Pinpoint the cell where the given text exists, returning its [x, y] midpoint coordinate. 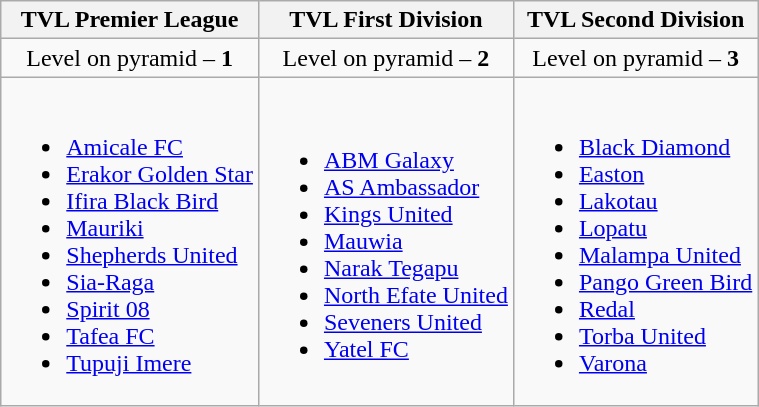
Level on pyramid – 3 [635, 58]
TVL Premier League [130, 20]
ABM GalaxyAS AmbassadorKings UnitedMauwiaNarak TegapuNorth Efate UnitedSeveners UnitedYatel FC [386, 242]
TVL Second Division [635, 20]
Level on pyramid – 1 [130, 58]
TVL First Division [386, 20]
Amicale FCErakor Golden StarIfira Black BirdMaurikiShepherds UnitedSia-RagaSpirit 08Tafea FCTupuji Imere [130, 242]
Level on pyramid – 2 [386, 58]
Black DiamondEastonLakotauLopatuMalampa UnitedPango Green BirdRedalTorba UnitedVarona [635, 242]
